Pinpoint the cell where the given text exists, returning its [x, y] midpoint coordinate. 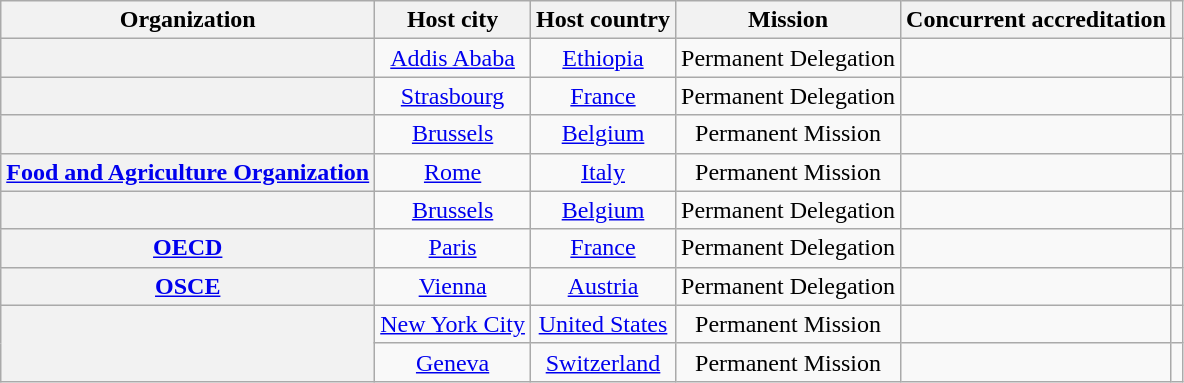
Italy [602, 172]
Host city [453, 20]
Mission [788, 20]
Austria [602, 286]
Rome [453, 172]
Paris [453, 248]
Host country [602, 20]
Organization [188, 20]
OSCE [188, 286]
OECD [188, 248]
Geneva [453, 362]
New York City [453, 324]
Vienna [453, 286]
United States [602, 324]
Switzerland [602, 362]
Strasbourg [453, 96]
Ethiopia [602, 58]
Concurrent accreditation [1036, 20]
Food and Agriculture Organization [188, 172]
Addis Ababa [453, 58]
